Determine the (x, y) coordinate at the center of the cell enclosing the given text.  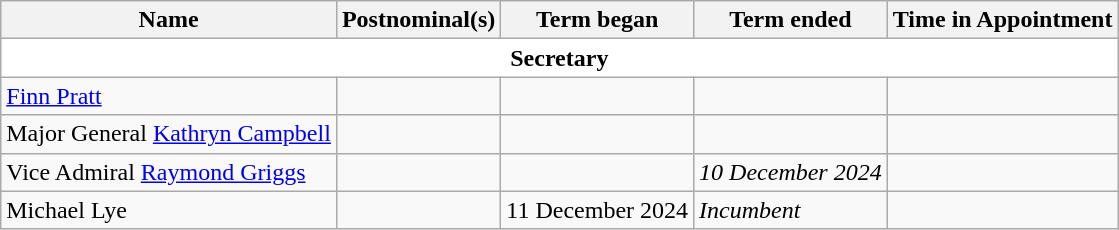
Term ended (791, 20)
10 December 2024 (791, 172)
Term began (598, 20)
Time in Appointment (1002, 20)
Major General Kathryn Campbell (169, 134)
Finn Pratt (169, 96)
Incumbent (791, 210)
Postnominal(s) (418, 20)
Michael Lye (169, 210)
11 December 2024 (598, 210)
Name (169, 20)
Secretary (560, 58)
Vice Admiral Raymond Griggs (169, 172)
